Pinpoint the cell where the given text exists, returning its [X, Y] midpoint coordinate. 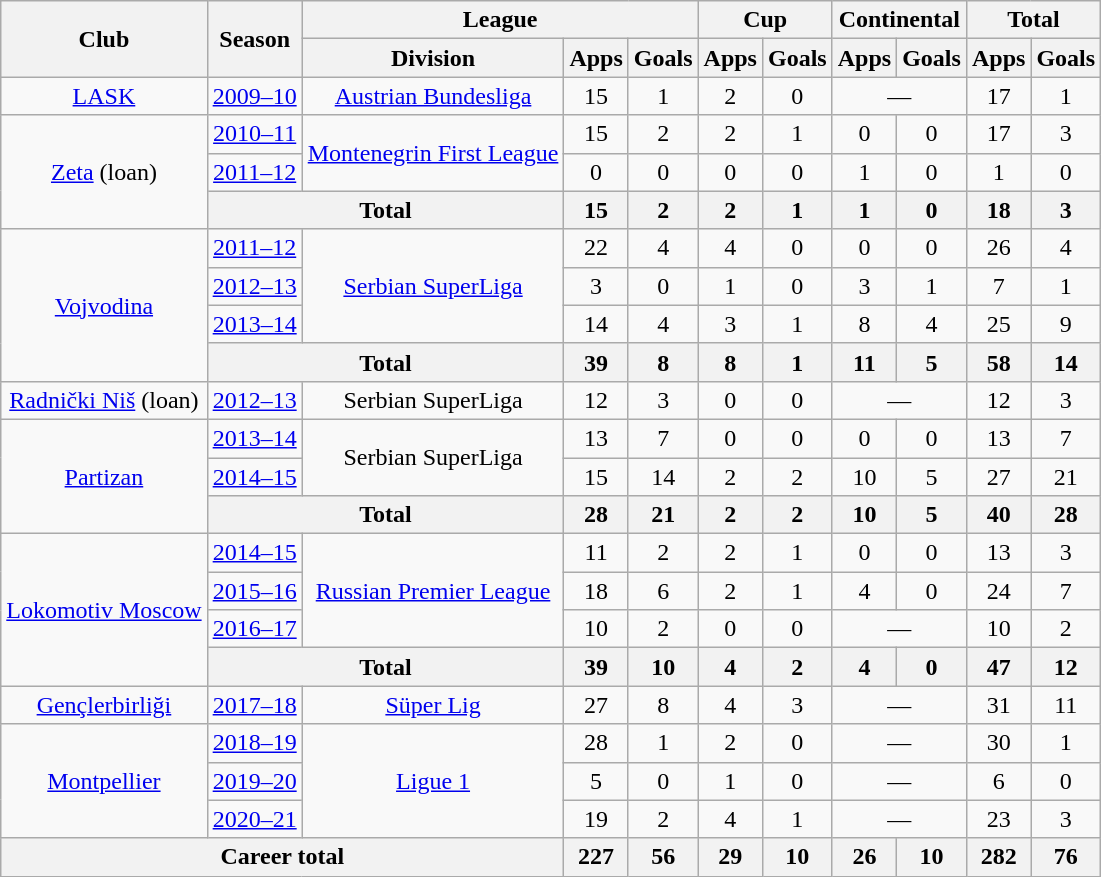
58 [998, 362]
Montpellier [104, 781]
19 [596, 819]
31 [998, 705]
Cup [765, 20]
Montenegrin First League [433, 153]
Ligue 1 [433, 781]
Vojvodina [104, 305]
Partizan [104, 476]
30 [998, 743]
227 [596, 857]
9 [1066, 324]
Radnički Niš (loan) [104, 400]
2019–20 [254, 781]
76 [1066, 857]
Career total [282, 857]
Season [254, 39]
Süper Lig [433, 705]
25 [998, 324]
Zeta (loan) [104, 172]
22 [596, 248]
2018–19 [254, 743]
2017–18 [254, 705]
Club [104, 39]
24 [998, 591]
2016–17 [254, 629]
47 [998, 667]
2009–10 [254, 96]
23 [998, 819]
282 [998, 857]
40 [998, 515]
2020–21 [254, 819]
Division [433, 58]
Russian Premier League [433, 591]
League [500, 20]
Austrian Bundesliga [433, 96]
Continental [899, 20]
Gençlerbirliği [104, 705]
LASK [104, 96]
2015–16 [254, 591]
56 [663, 857]
2010–11 [254, 134]
Lokomotiv Moscow [104, 610]
29 [730, 857]
